Locate the cell with the specified text and output its (X, Y) center coordinate. 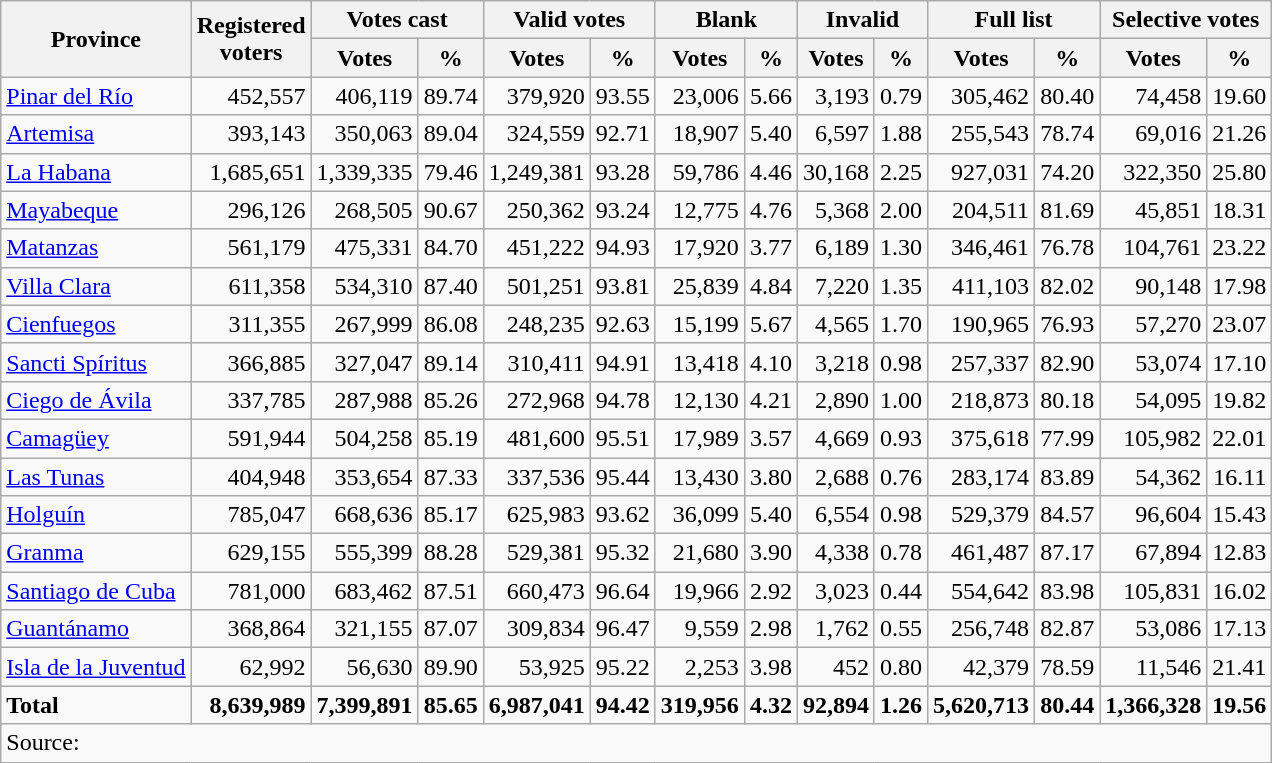
501,251 (536, 286)
Valid votes (569, 20)
12,130 (700, 400)
La Habana (96, 172)
5.66 (770, 96)
2,688 (836, 477)
324,559 (536, 134)
283,174 (982, 477)
11,546 (1154, 667)
785,047 (251, 515)
1.88 (900, 134)
93.62 (622, 515)
6,189 (836, 248)
89.14 (450, 362)
504,258 (364, 438)
668,636 (364, 515)
93.24 (622, 210)
12,775 (700, 210)
Votes cast (397, 20)
85.17 (450, 515)
591,944 (251, 438)
92.63 (622, 324)
87.33 (450, 477)
90.67 (450, 210)
3,023 (836, 591)
Isla de la Juventud (96, 667)
1.30 (900, 248)
25,839 (700, 286)
5,620,713 (982, 705)
82.02 (1068, 286)
452,557 (251, 96)
Villa Clara (96, 286)
Full list (1014, 20)
95.32 (622, 553)
190,965 (982, 324)
406,119 (364, 96)
629,155 (251, 553)
475,331 (364, 248)
Sancti Spíritus (96, 362)
337,536 (536, 477)
461,487 (982, 553)
296,126 (251, 210)
92,894 (836, 705)
368,864 (251, 629)
322,350 (1154, 172)
404,948 (251, 477)
3.90 (770, 553)
74.20 (1068, 172)
287,988 (364, 400)
Mayabeque (96, 210)
Total (96, 705)
Province (96, 39)
82.87 (1068, 629)
Holguín (96, 515)
95.51 (622, 438)
1.35 (900, 286)
5,368 (836, 210)
0.93 (900, 438)
57,270 (1154, 324)
30,168 (836, 172)
6,554 (836, 515)
2.92 (770, 591)
1,366,328 (1154, 705)
327,047 (364, 362)
Santiago de Cuba (96, 591)
611,358 (251, 286)
21.26 (1240, 134)
451,222 (536, 248)
Selective votes (1186, 20)
529,379 (982, 515)
93.28 (622, 172)
4.10 (770, 362)
Ciego de Ávila (96, 400)
13,430 (700, 477)
411,103 (982, 286)
36,099 (700, 515)
17.98 (1240, 286)
78.59 (1068, 667)
15.43 (1240, 515)
481,600 (536, 438)
319,956 (700, 705)
4.21 (770, 400)
1,762 (836, 629)
366,885 (251, 362)
350,063 (364, 134)
92.71 (622, 134)
534,310 (364, 286)
4.76 (770, 210)
96.64 (622, 591)
310,411 (536, 362)
16.02 (1240, 591)
86.08 (450, 324)
94.91 (622, 362)
321,155 (364, 629)
5.67 (770, 324)
Blank (726, 20)
54,362 (1154, 477)
22.01 (1240, 438)
17.13 (1240, 629)
2,253 (700, 667)
13,418 (700, 362)
452 (836, 667)
272,968 (536, 400)
84.70 (450, 248)
1.00 (900, 400)
74,458 (1154, 96)
Matanzas (96, 248)
379,920 (536, 96)
17.10 (1240, 362)
17,989 (700, 438)
554,642 (982, 591)
87.07 (450, 629)
268,505 (364, 210)
7,220 (836, 286)
256,748 (982, 629)
87.17 (1068, 553)
67,894 (1154, 553)
Source: (636, 743)
3.57 (770, 438)
80.18 (1068, 400)
248,235 (536, 324)
12.83 (1240, 553)
89.04 (450, 134)
89.90 (450, 667)
0.78 (900, 553)
555,399 (364, 553)
95.22 (622, 667)
42,379 (982, 667)
53,074 (1154, 362)
1.70 (900, 324)
84.57 (1068, 515)
105,982 (1154, 438)
0.79 (900, 96)
93.55 (622, 96)
19.82 (1240, 400)
6,597 (836, 134)
18.31 (1240, 210)
683,462 (364, 591)
94.93 (622, 248)
257,337 (982, 362)
88.28 (450, 553)
1,249,381 (536, 172)
311,355 (251, 324)
87.51 (450, 591)
1.26 (900, 705)
1,339,335 (364, 172)
45,851 (1154, 210)
23,006 (700, 96)
Las Tunas (96, 477)
81.69 (1068, 210)
4,669 (836, 438)
105,831 (1154, 591)
4.32 (770, 705)
69,016 (1154, 134)
255,543 (982, 134)
95.44 (622, 477)
2.00 (900, 210)
346,461 (982, 248)
7,399,891 (364, 705)
76.78 (1068, 248)
6,987,041 (536, 705)
78.74 (1068, 134)
15,199 (700, 324)
54,095 (1154, 400)
Invalid (862, 20)
Pinar del Río (96, 96)
927,031 (982, 172)
4,565 (836, 324)
89.74 (450, 96)
96.47 (622, 629)
660,473 (536, 591)
375,618 (982, 438)
8,639,989 (251, 705)
53,086 (1154, 629)
305,462 (982, 96)
9,559 (700, 629)
Guantánamo (96, 629)
0.80 (900, 667)
17,920 (700, 248)
76.93 (1068, 324)
79.46 (450, 172)
21,680 (700, 553)
77.99 (1068, 438)
218,873 (982, 400)
85.26 (450, 400)
59,786 (700, 172)
80.40 (1068, 96)
204,511 (982, 210)
Camagüey (96, 438)
4.84 (770, 286)
309,834 (536, 629)
781,000 (251, 591)
83.98 (1068, 591)
56,630 (364, 667)
0.55 (900, 629)
Artemisa (96, 134)
23.07 (1240, 324)
85.19 (450, 438)
Granma (96, 553)
18,907 (700, 134)
53,925 (536, 667)
2,890 (836, 400)
4.46 (770, 172)
3.80 (770, 477)
1,685,651 (251, 172)
2.25 (900, 172)
16.11 (1240, 477)
0.44 (900, 591)
2.98 (770, 629)
87.40 (450, 286)
90,148 (1154, 286)
393,143 (251, 134)
83.89 (1068, 477)
94.78 (622, 400)
337,785 (251, 400)
267,999 (364, 324)
19.60 (1240, 96)
353,654 (364, 477)
82.90 (1068, 362)
19.56 (1240, 705)
529,381 (536, 553)
85.65 (450, 705)
Registeredvoters (251, 39)
3,193 (836, 96)
104,761 (1154, 248)
62,992 (251, 667)
25.80 (1240, 172)
19,966 (700, 591)
250,362 (536, 210)
0.76 (900, 477)
625,983 (536, 515)
94.42 (622, 705)
4,338 (836, 553)
561,179 (251, 248)
3.77 (770, 248)
3.98 (770, 667)
Cienfuegos (96, 324)
21.41 (1240, 667)
80.44 (1068, 705)
93.81 (622, 286)
3,218 (836, 362)
23.22 (1240, 248)
96,604 (1154, 515)
